Locate the cell with the specified text and output its [x, y] center coordinate. 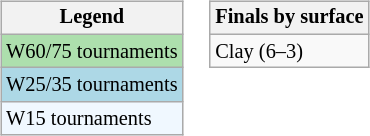
Finals by surface [289, 18]
W25/35 tournaments [92, 85]
Legend [92, 18]
W60/75 tournaments [92, 51]
Clay (6–3) [289, 51]
W15 tournaments [92, 119]
